Locate the cell with the specified text and output its (x, y) center coordinate. 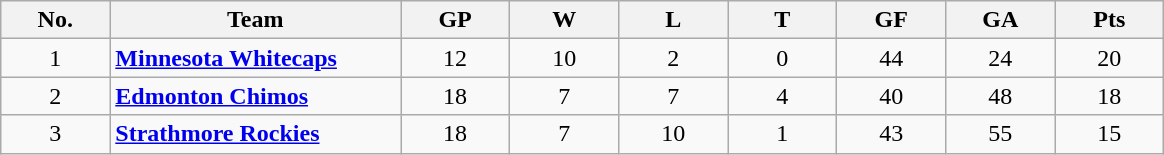
No. (56, 20)
L (674, 20)
GP (456, 20)
24 (1000, 58)
3 (56, 134)
44 (892, 58)
40 (892, 96)
43 (892, 134)
55 (1000, 134)
W (564, 20)
GA (1000, 20)
Team (256, 20)
Edmonton Chimos (256, 96)
0 (782, 58)
15 (1110, 134)
T (782, 20)
GF (892, 20)
Strathmore Rockies (256, 134)
12 (456, 58)
Pts (1110, 20)
4 (782, 96)
20 (1110, 58)
Minnesota Whitecaps (256, 58)
48 (1000, 96)
